Pinpoint the cell where the given text exists, returning its [X, Y] midpoint coordinate. 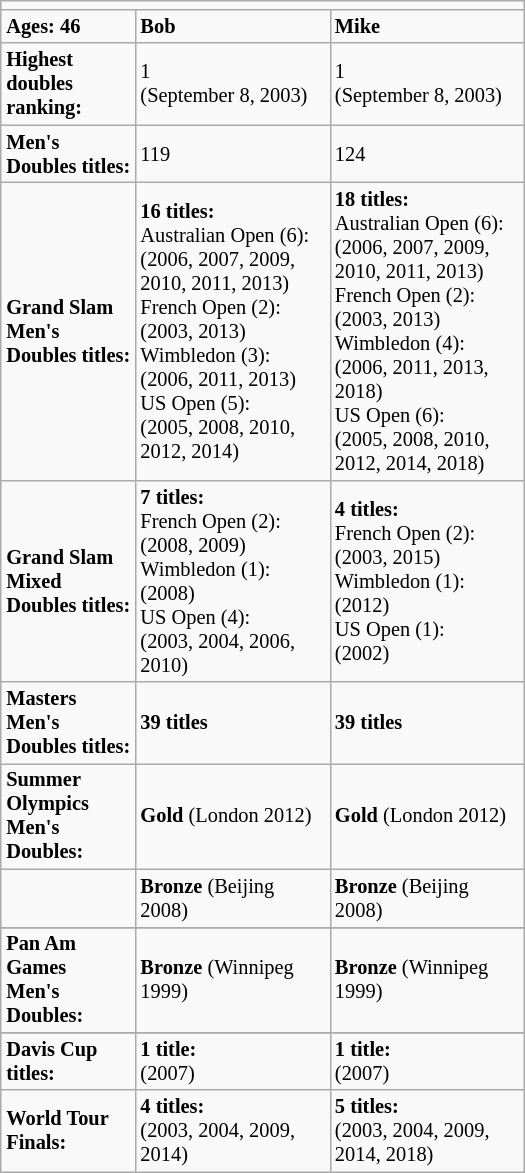
124 [428, 154]
4 titles:(2003, 2004, 2009, 2014) [233, 1131]
119 [233, 154]
Masters Men'sDoubles titles: [68, 723]
5 titles:(2003, 2004, 2009, 2014, 2018) [428, 1131]
Ages: 46 [68, 27]
Highest doublesranking: [68, 84]
Bob [233, 27]
Mike [428, 27]
Grand Slam MixedDoubles titles: [68, 581]
Grand SlamMen's Doubles titles: [68, 332]
Davis Cup titles: [68, 1062]
Pan Am GamesMen's Doubles: [68, 980]
World Tour Finals: [68, 1131]
7 titles:French Open (2):(2008, 2009)Wimbledon (1):(2008)US Open (4):(2003, 2004, 2006, 2010) [233, 581]
4 titles:French Open (2):(2003, 2015)Wimbledon (1):(2012)US Open (1):(2002) [428, 581]
Men's Doubles titles: [68, 154]
Summer OlympicsMen's Doubles: [68, 817]
